Find where the given text appears and provide that cell's center as [x, y] coordinate. 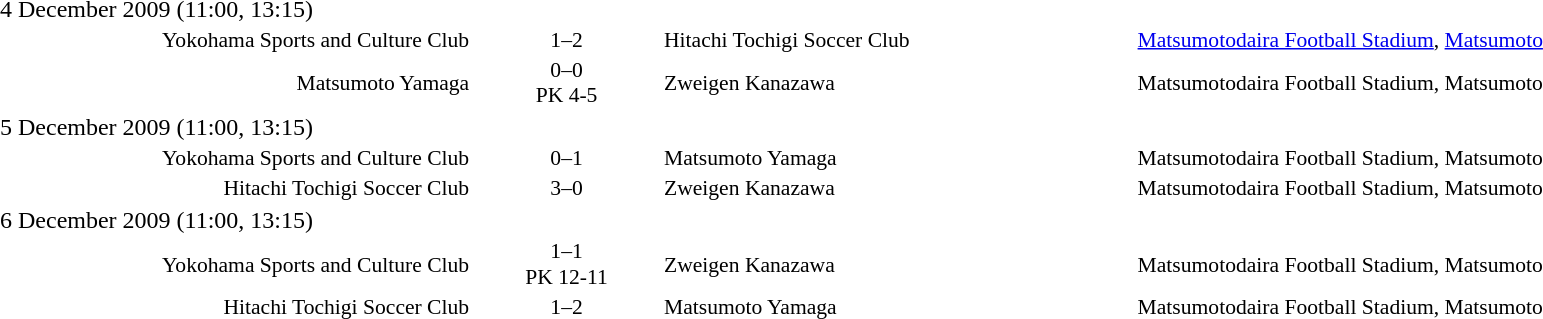
3–0 [566, 188]
1–2 [566, 40]
Hitachi Tochigi Soccer Club [898, 40]
0–1 [566, 158]
Matsumoto Yamaga [898, 158]
0–0PK 4-5 [566, 83]
1–1PK 12-11 [566, 264]
